Return the (x, y) coordinate for the center point of the cell that contains the specified text.  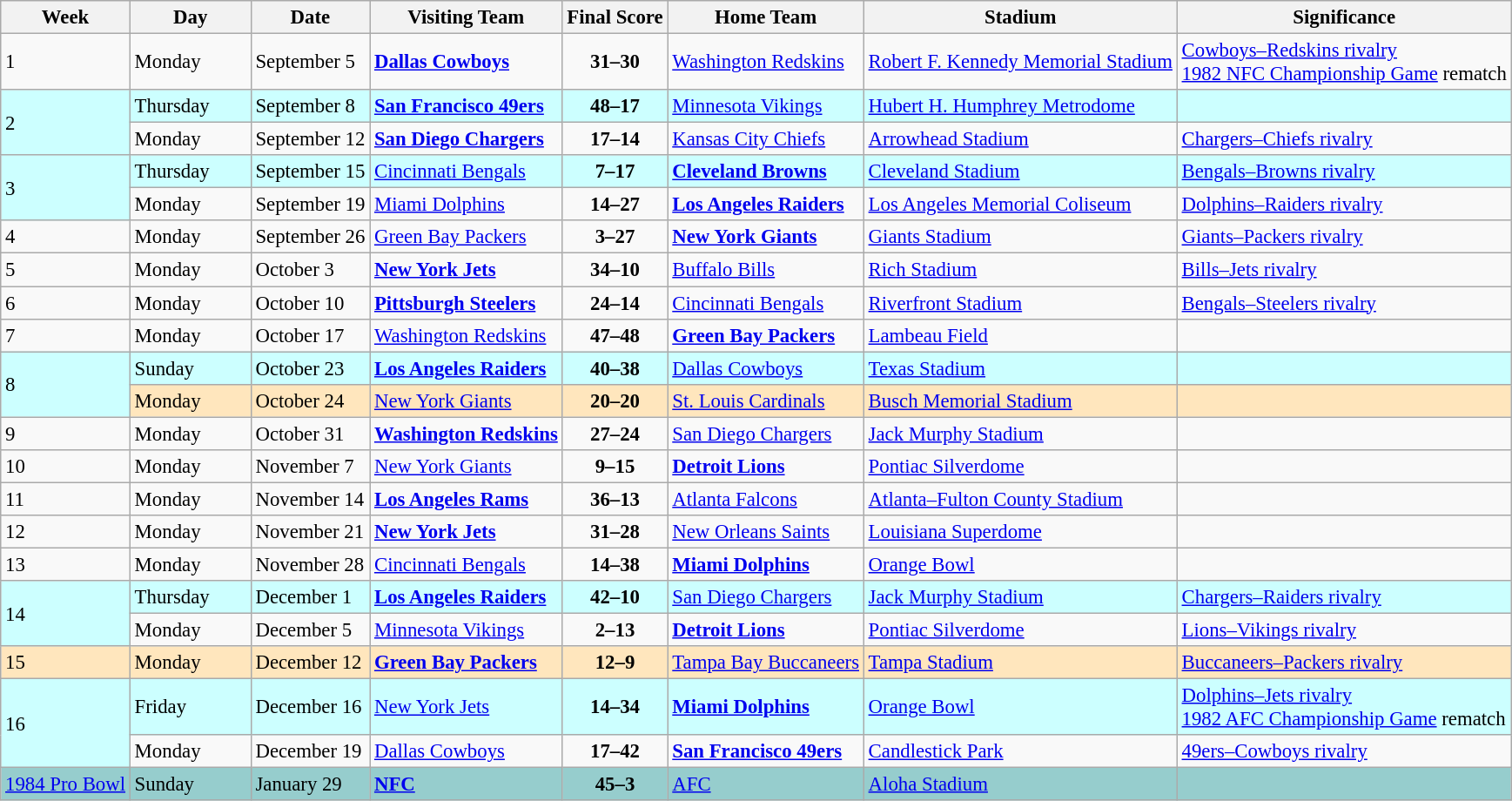
34–10 (615, 270)
10 (66, 467)
Stadium (1020, 17)
9 (66, 434)
September 12 (310, 139)
Hubert H. Humphrey Metrodome (1020, 106)
Pittsburgh Steelers (467, 303)
September 19 (310, 205)
October 31 (310, 434)
Busch Memorial Stadium (1020, 400)
Final Score (615, 17)
Dolphins–Raiders rivalry (1344, 205)
September 26 (310, 238)
15 (66, 663)
November 21 (310, 532)
3 (66, 188)
31–28 (615, 532)
Texas Stadium (1020, 368)
Arrowhead Stadium (1020, 139)
14 (66, 613)
40–38 (615, 368)
September 8 (310, 106)
1 (66, 63)
September 5 (310, 63)
September 15 (310, 172)
Buccaneers–Packers rivalry (1344, 663)
9–15 (615, 467)
49ers–Cowboys rivalry (1344, 751)
Aloha Stadium (1020, 784)
Buffalo Bills (766, 270)
Visiting Team (467, 17)
8 (66, 385)
4 (66, 238)
December 12 (310, 663)
17–42 (615, 751)
St. Louis Cardinals (766, 400)
7–17 (615, 172)
New Orleans Saints (766, 532)
20–20 (615, 400)
Lambeau Field (1020, 335)
October 24 (310, 400)
6 (66, 303)
Cleveland Browns (766, 172)
Cleveland Stadium (1020, 172)
Day (190, 17)
December 5 (310, 630)
November 14 (310, 499)
Tampa Stadium (1020, 663)
November 28 (310, 564)
Date (310, 17)
17–14 (615, 139)
45–3 (615, 784)
16 (66, 724)
36–13 (615, 499)
Riverfront Stadium (1020, 303)
Cowboys–Redskins rivalry1982 NFC Championship Game rematch (1344, 63)
12–9 (615, 663)
December 1 (310, 597)
Dolphins–Jets rivalry1982 AFC Championship Game rematch (1344, 707)
7 (66, 335)
October 3 (310, 270)
Week (66, 17)
27–24 (615, 434)
December 19 (310, 751)
Los Angeles Memorial Coliseum (1020, 205)
Chargers–Chiefs rivalry (1344, 139)
Atlanta Falcons (766, 499)
3–27 (615, 238)
Louisiana Superdome (1020, 532)
Bengals–Browns rivalry (1344, 172)
Robert F. Kennedy Memorial Stadium (1020, 63)
Atlanta–Fulton County Stadium (1020, 499)
Los Angeles Rams (467, 499)
48–17 (615, 106)
11 (66, 499)
12 (66, 532)
14–27 (615, 205)
2 (66, 122)
January 29 (310, 784)
Friday (190, 707)
5 (66, 270)
42–10 (615, 597)
Home Team (766, 17)
24–14 (615, 303)
November 7 (310, 467)
October 10 (310, 303)
December 16 (310, 707)
NFC (467, 784)
Rich Stadium (1020, 270)
Candlestick Park (1020, 751)
Giants–Packers rivalry (1344, 238)
2–13 (615, 630)
14–38 (615, 564)
Lions–Vikings rivalry (1344, 630)
Giants Stadium (1020, 238)
October 17 (310, 335)
Kansas City Chiefs (766, 139)
Significance (1344, 17)
31–30 (615, 63)
October 23 (310, 368)
AFC (766, 784)
Tampa Bay Buccaneers (766, 663)
1984 Pro Bowl (66, 784)
47–48 (615, 335)
Bengals–Steelers rivalry (1344, 303)
13 (66, 564)
Bills–Jets rivalry (1344, 270)
14–34 (615, 707)
Chargers–Raiders rivalry (1344, 597)
